Determine the (x, y) coordinate at the center of the cell enclosing the given text.  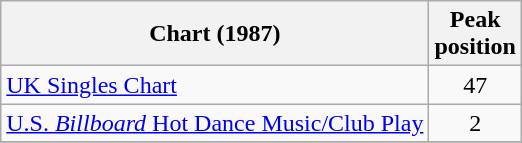
2 (475, 123)
U.S. Billboard Hot Dance Music/Club Play (215, 123)
Peakposition (475, 34)
47 (475, 85)
Chart (1987) (215, 34)
UK Singles Chart (215, 85)
